Identify which cell holds the provided text, then report its [x, y] central coordinate. 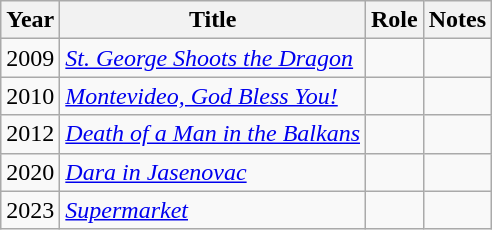
Role [395, 20]
Title [213, 20]
St. George Shoots the Dragon [213, 58]
Dara in Jasenovac [213, 172]
2010 [30, 96]
2023 [30, 210]
2009 [30, 58]
2020 [30, 172]
2012 [30, 134]
Notes [457, 20]
Montevideo, God Bless You! [213, 96]
Supermarket [213, 210]
Year [30, 20]
Death of a Man in the Balkans [213, 134]
